Locate the cell with the specified text and output its (x, y) center coordinate. 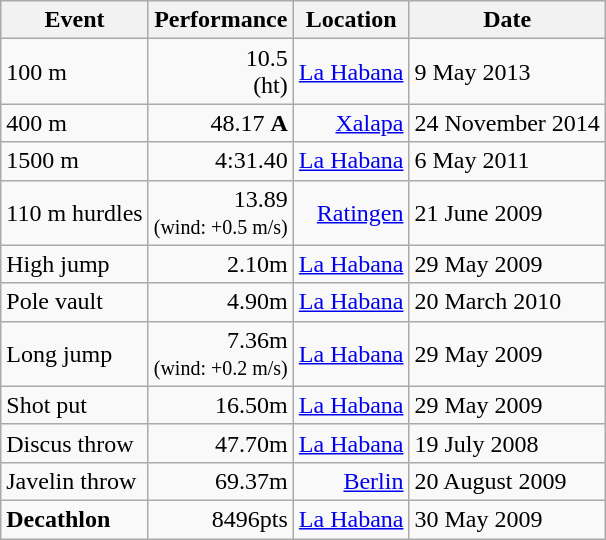
20 August 2009 (507, 481)
Javelin throw (74, 481)
Performance (220, 20)
100 m (74, 72)
110 m hurdles (74, 212)
Ratingen (351, 212)
2.10m (220, 264)
19 July 2008 (507, 443)
Xalapa (351, 123)
Event (74, 20)
6 May 2011 (507, 161)
69.37m (220, 481)
8496pts (220, 519)
16.50m (220, 405)
47.70m (220, 443)
Date (507, 20)
48.17 A (220, 123)
Decathlon (74, 519)
10.5 (ht) (220, 72)
Berlin (351, 481)
4:31.40 (220, 161)
4.90m (220, 302)
Discus throw (74, 443)
Pole vault (74, 302)
400 m (74, 123)
20 March 2010 (507, 302)
Long jump (74, 354)
7.36m (wind: +0.2 m/s) (220, 354)
9 May 2013 (507, 72)
24 November 2014 (507, 123)
1500 m (74, 161)
High jump (74, 264)
Shot put (74, 405)
30 May 2009 (507, 519)
21 June 2009 (507, 212)
Location (351, 20)
13.89 (wind: +0.5 m/s) (220, 212)
